Scan for the cell matching the given text and deliver its [x, y] coordinate at center. 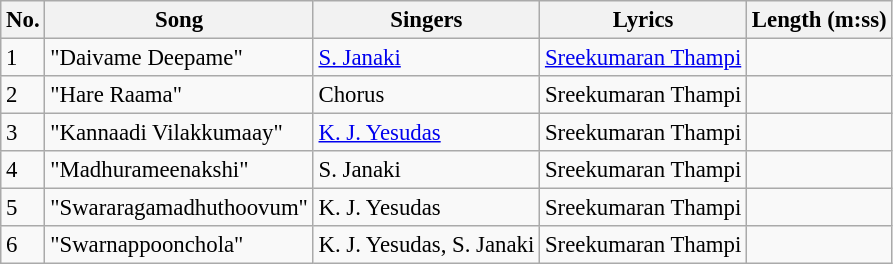
"Daivame Deepame" [179, 58]
1 [23, 58]
K. J. Yesudas, S. Janaki [426, 245]
"Kannaadi Vilakkumaay" [179, 133]
"Madhurameenakshi" [179, 170]
Chorus [426, 95]
Lyrics [644, 20]
"Swarnappoonchola" [179, 245]
4 [23, 170]
5 [23, 208]
No. [23, 20]
2 [23, 95]
"Hare Raama" [179, 95]
3 [23, 133]
Length (m:ss) [820, 20]
Song [179, 20]
6 [23, 245]
Singers [426, 20]
"Swararagamadhuthoovum" [179, 208]
